Extract the (x, y) coordinate from the center of the cell holding the provided text.  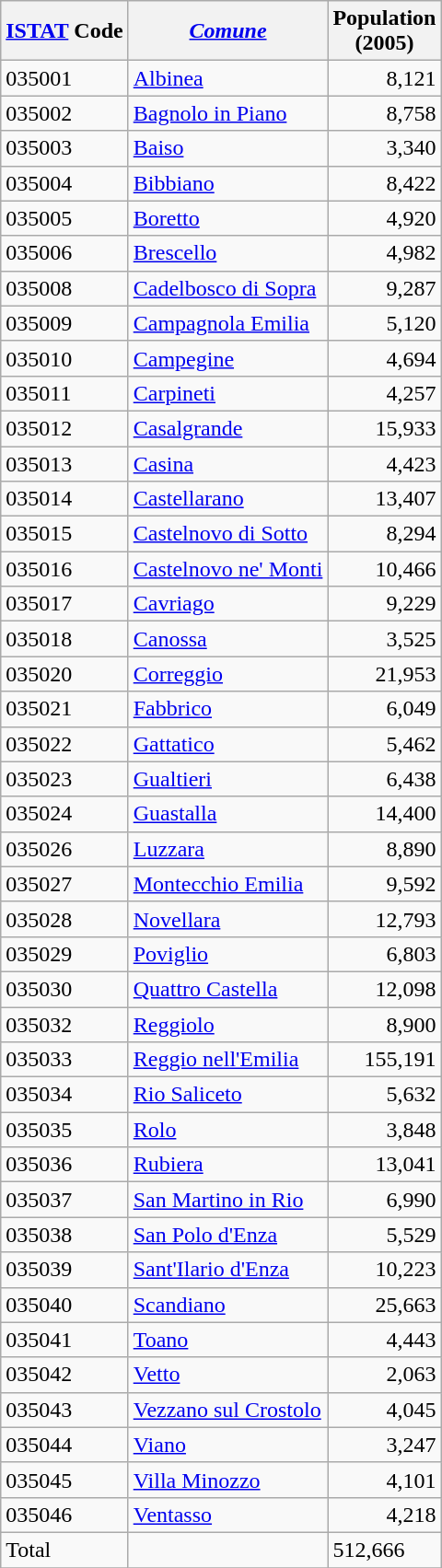
035036 (64, 1165)
San Martino in Rio (228, 1200)
25,663 (385, 1305)
Montecchio Emilia (228, 884)
Castelnovo di Sotto (228, 534)
15,933 (385, 428)
035013 (64, 463)
035003 (64, 148)
Sant'Ilario d'Enza (228, 1270)
035046 (64, 1515)
Rolo (228, 1130)
5,462 (385, 744)
4,694 (385, 358)
12,098 (385, 989)
Reggio nell'Emilia (228, 1060)
Baiso (228, 148)
035001 (64, 78)
035014 (64, 499)
035018 (64, 639)
035029 (64, 954)
035038 (64, 1235)
Vezzano sul Crostolo (228, 1410)
035020 (64, 674)
ISTAT Code (64, 31)
13,041 (385, 1165)
Brescello (228, 253)
9,287 (385, 288)
035030 (64, 989)
035041 (64, 1340)
4,218 (385, 1515)
035011 (64, 393)
Canossa (228, 639)
5,632 (385, 1095)
035004 (64, 183)
2,063 (385, 1375)
Castellarano (228, 499)
4,443 (385, 1340)
4,257 (385, 393)
Campagnola Emilia (228, 323)
4,101 (385, 1480)
3,247 (385, 1445)
8,121 (385, 78)
Rio Saliceto (228, 1095)
035015 (64, 534)
Villa Minozzo (228, 1480)
10,466 (385, 569)
035044 (64, 1445)
Boretto (228, 218)
Total (64, 1550)
Bagnolo in Piano (228, 113)
Bibbiano (228, 183)
Albinea (228, 78)
Cavriago (228, 604)
6,438 (385, 779)
035043 (64, 1410)
5,120 (385, 323)
035008 (64, 288)
035028 (64, 919)
Quattro Castella (228, 989)
9,592 (385, 884)
Viano (228, 1445)
Correggio (228, 674)
6,049 (385, 709)
035037 (64, 1200)
6,803 (385, 954)
Novellara (228, 919)
4,982 (385, 253)
035040 (64, 1305)
Carpineti (228, 393)
3,848 (385, 1130)
13,407 (385, 499)
035024 (64, 814)
035033 (64, 1060)
Vetto (228, 1375)
4,045 (385, 1410)
035026 (64, 849)
035012 (64, 428)
035010 (64, 358)
035021 (64, 709)
155,191 (385, 1060)
9,229 (385, 604)
Ventasso (228, 1515)
21,953 (385, 674)
Reggiolo (228, 1025)
8,900 (385, 1025)
6,990 (385, 1200)
035045 (64, 1480)
035027 (64, 884)
512,666 (385, 1550)
3,525 (385, 639)
Casalgrande (228, 428)
035005 (64, 218)
Scandiano (228, 1305)
8,890 (385, 849)
3,340 (385, 148)
10,223 (385, 1270)
035042 (64, 1375)
Luzzara (228, 849)
035017 (64, 604)
Comune (228, 31)
Rubiera (228, 1165)
Casina (228, 463)
5,529 (385, 1235)
035022 (64, 744)
Gualtieri (228, 779)
035032 (64, 1025)
035023 (64, 779)
035034 (64, 1095)
Fabbrico (228, 709)
14,400 (385, 814)
12,793 (385, 919)
8,294 (385, 534)
035002 (64, 113)
San Polo d'Enza (228, 1235)
035009 (64, 323)
Population (2005) (385, 31)
Toano (228, 1340)
Campegine (228, 358)
8,422 (385, 183)
035016 (64, 569)
Gattatico (228, 744)
Castelnovo ne' Monti (228, 569)
035039 (64, 1270)
035035 (64, 1130)
Cadelbosco di Sopra (228, 288)
Guastalla (228, 814)
4,423 (385, 463)
4,920 (385, 218)
8,758 (385, 113)
Poviglio (228, 954)
035006 (64, 253)
